Output the (x, y) coordinate of the center of the cell containing the given text.  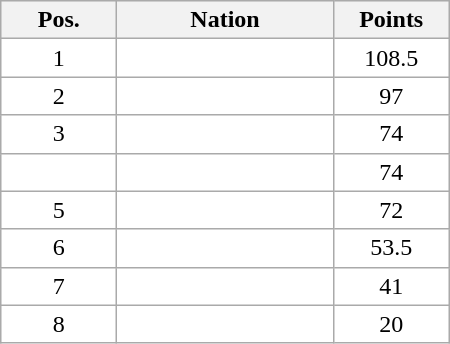
6 (59, 248)
2 (59, 96)
5 (59, 210)
Pos. (59, 20)
8 (59, 324)
3 (59, 134)
Points (391, 20)
41 (391, 286)
20 (391, 324)
7 (59, 286)
1 (59, 58)
97 (391, 96)
53.5 (391, 248)
108.5 (391, 58)
72 (391, 210)
Nation (225, 20)
